Detect which cell encompasses the target text, then output its [x, y] center coordinate. 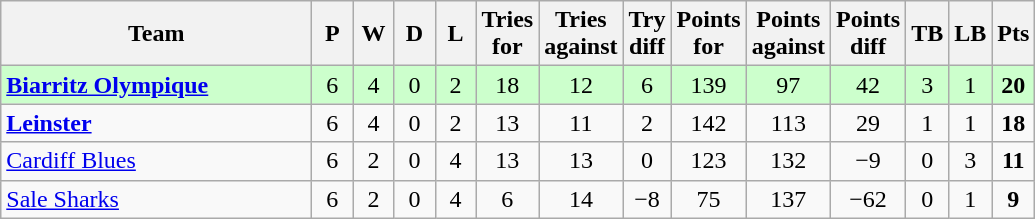
P [332, 34]
Biarritz Olympique [156, 85]
−9 [868, 161]
29 [868, 123]
−8 [647, 199]
9 [1014, 199]
L [456, 34]
Points diff [868, 34]
Tries for [508, 34]
Team [156, 34]
139 [708, 85]
−62 [868, 199]
Sale Sharks [156, 199]
Try diff [647, 34]
LB [970, 34]
TB [928, 34]
12 [581, 85]
123 [708, 161]
W [374, 34]
14 [581, 199]
132 [788, 161]
20 [1014, 85]
Leinster [156, 123]
D [414, 34]
137 [788, 199]
75 [708, 199]
Points for [708, 34]
97 [788, 85]
Cardiff Blues [156, 161]
Points against [788, 34]
113 [788, 123]
142 [708, 123]
Pts [1014, 34]
42 [868, 85]
Tries against [581, 34]
